From the cell containing the given text, extract its center point as [x, y] coordinate. 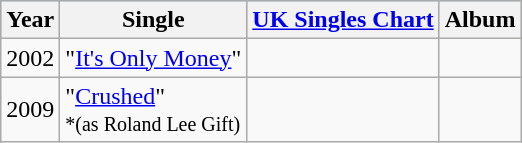
"Crushed"*(as Roland Lee Gift) [154, 110]
"It's Only Money" [154, 58]
Album [480, 20]
Single [154, 20]
UK Singles Chart [343, 20]
2002 [30, 58]
2009 [30, 110]
Year [30, 20]
